Determine the [x, y] coordinate at the center of the cell enclosing the given text.  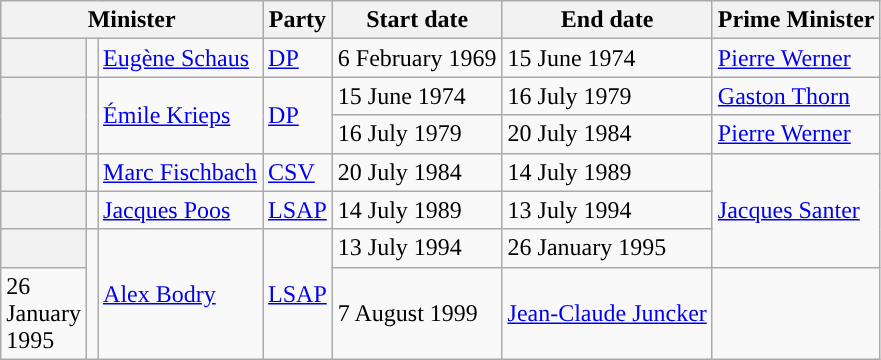
7 August 1999 [417, 313]
Marc Fischbach [180, 172]
End date [607, 20]
6 February 1969 [417, 58]
Prime Minister [796, 20]
Émile Krieps [180, 115]
Party [298, 20]
Start date [417, 20]
Gaston Thorn [796, 96]
Jacques Santer [796, 210]
Jean-Claude Juncker [607, 313]
CSV [298, 172]
Alex Bodry [180, 294]
Eugène Schaus [180, 58]
Minister [132, 20]
Jacques Poos [180, 210]
